Output the [x, y] coordinate of the center of the cell containing the given text.  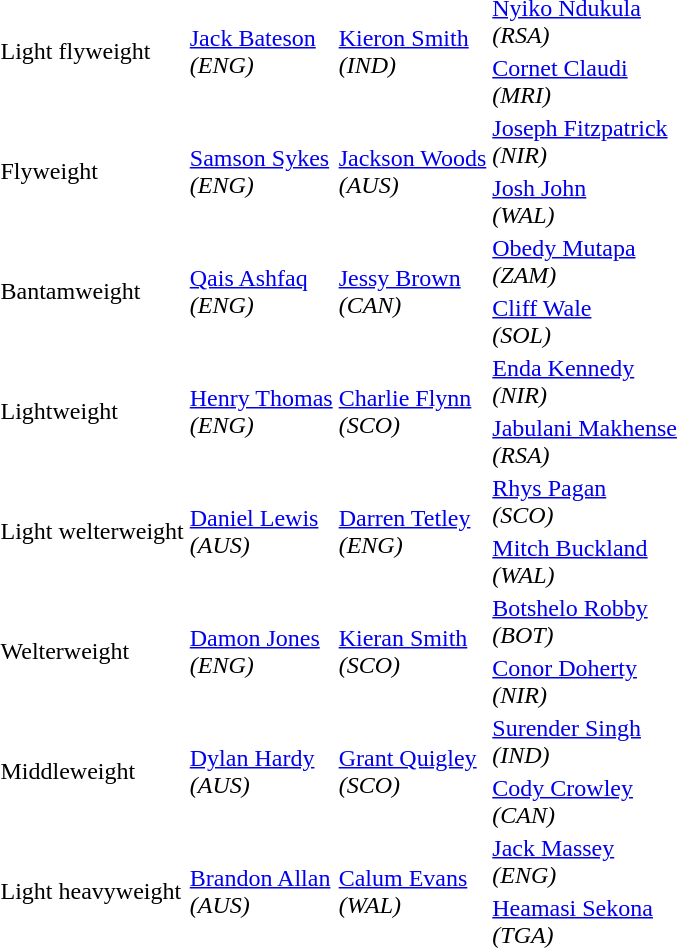
Henry Thomas (ENG) [261, 412]
Charlie Flynn (SCO) [412, 412]
Darren Tetley (ENG) [412, 532]
Damon Jones (ENG) [261, 652]
Kieran Smith (SCO) [412, 652]
Dylan Hardy (AUS) [261, 772]
Daniel Lewis (AUS) [261, 532]
Samson Sykes (ENG) [261, 172]
Jackson Woods (AUS) [412, 172]
Jessy Brown (CAN) [412, 292]
Qais Ashfaq (ENG) [261, 292]
Grant Quigley (SCO) [412, 772]
